Return the (x, y) coordinate for the center point of the cell that contains the specified text.  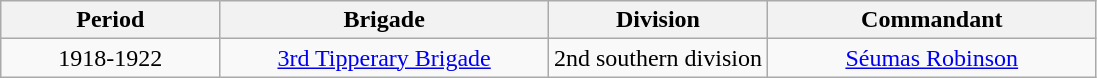
Brigade (384, 20)
3rd Tipperary Brigade (384, 58)
Commandant (932, 20)
Period (110, 20)
1918-1922 (110, 58)
2nd southern division (658, 58)
Division (658, 20)
Séumas Robinson (932, 58)
